Return the [x, y] coordinate for the center point of the cell that contains the specified text.  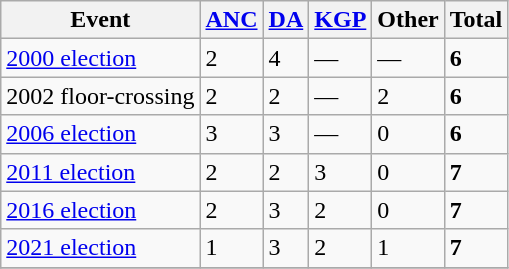
2006 election [100, 134]
Other [408, 20]
DA [286, 20]
2002 floor-crossing [100, 96]
ANC [232, 20]
2021 election [100, 248]
KGP [340, 20]
Total [476, 20]
2011 election [100, 172]
Event [100, 20]
4 [286, 58]
2000 election [100, 58]
2016 election [100, 210]
